Find where the given text appears and provide that cell's center as (X, Y) coordinate. 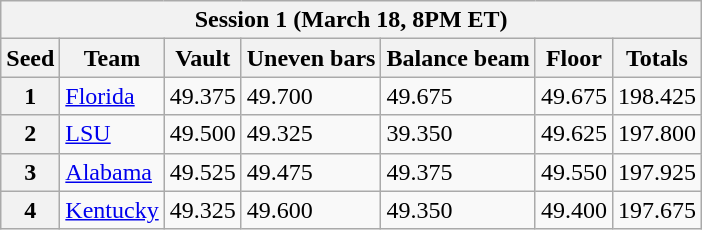
4 (30, 210)
49.550 (574, 172)
49.600 (311, 210)
49.350 (458, 210)
49.625 (574, 134)
49.500 (202, 134)
198.425 (656, 96)
Team (112, 58)
Florida (112, 96)
49.475 (311, 172)
Uneven bars (311, 58)
Seed (30, 58)
Balance beam (458, 58)
49.525 (202, 172)
197.925 (656, 172)
LSU (112, 134)
197.675 (656, 210)
Kentucky (112, 210)
197.800 (656, 134)
3 (30, 172)
Vault (202, 58)
1 (30, 96)
39.350 (458, 134)
49.700 (311, 96)
2 (30, 134)
Totals (656, 58)
Alabama (112, 172)
Floor (574, 58)
49.400 (574, 210)
Session 1 (March 18, 8PM ET) (352, 20)
